Return the [x, y] coordinate for the center point of the cell that contains the specified text.  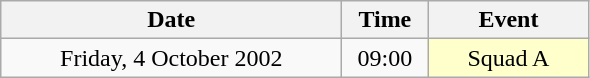
09:00 [385, 58]
Friday, 4 October 2002 [172, 58]
Event [508, 20]
Squad A [508, 58]
Date [172, 20]
Time [385, 20]
